Provide the [X, Y] coordinate of the cell's center where the given text is located.  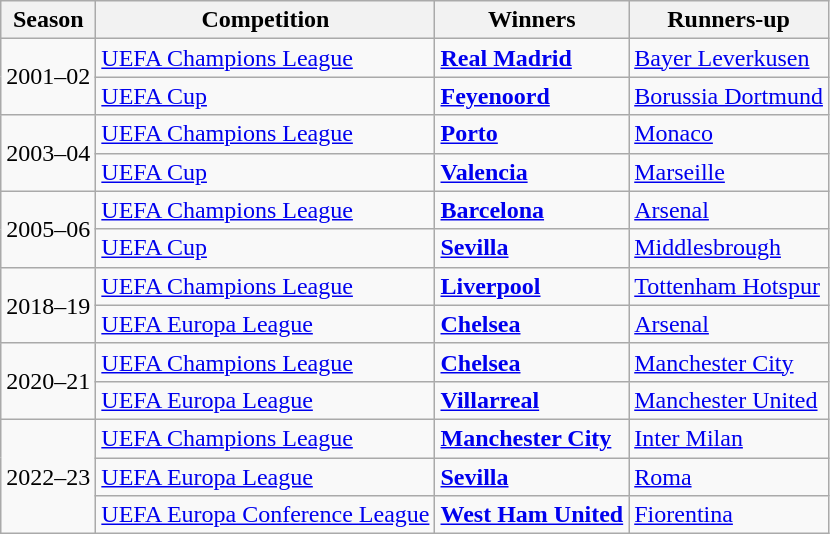
Monaco [729, 134]
Valencia [532, 172]
2022–23 [48, 476]
Feyenoord [532, 96]
Middlesbrough [729, 248]
Inter Milan [729, 438]
Season [48, 20]
Competition [266, 20]
Barcelona [532, 210]
Tottenham Hotspur [729, 286]
Marseille [729, 172]
Winners [532, 20]
Fiorentina [729, 515]
Bayer Leverkusen [729, 58]
Porto [532, 134]
Liverpool [532, 286]
West Ham United [532, 515]
2020–21 [48, 381]
Runners-up [729, 20]
2018–19 [48, 305]
Borussia Dortmund [729, 96]
2003–04 [48, 153]
2001–02 [48, 77]
Manchester United [729, 400]
UEFA Europa Conference League [266, 515]
2005–06 [48, 229]
Villarreal [532, 400]
Real Madrid [532, 58]
Roma [729, 477]
